Pinpoint the cell where the given text exists, returning its [X, Y] midpoint coordinate. 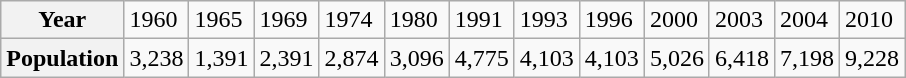
1980 [416, 20]
1996 [612, 20]
1965 [222, 20]
3,238 [156, 58]
2,391 [286, 58]
7,198 [806, 58]
9,228 [872, 58]
2004 [806, 20]
Population [62, 58]
2010 [872, 20]
Year [62, 20]
1991 [482, 20]
6,418 [742, 58]
2003 [742, 20]
1993 [546, 20]
4,775 [482, 58]
1969 [286, 20]
1,391 [222, 58]
1960 [156, 20]
5,026 [676, 58]
1974 [352, 20]
3,096 [416, 58]
2000 [676, 20]
2,874 [352, 58]
